Detect which cell encompasses the target text, then output its [x, y] center coordinate. 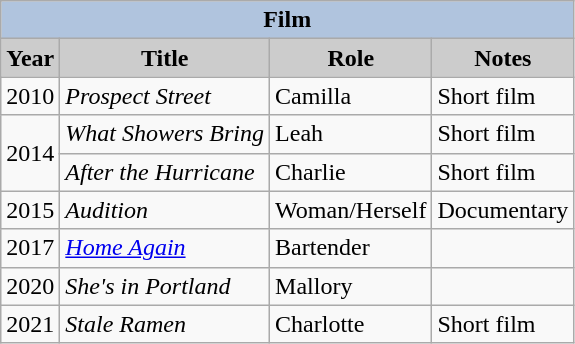
Home Again [165, 248]
2021 [30, 324]
2014 [30, 153]
Bartender [351, 248]
Stale Ramen [165, 324]
Camilla [351, 96]
Year [30, 58]
Film [288, 20]
Charlie [351, 172]
Prospect Street [165, 96]
What Showers Bring [165, 134]
Leah [351, 134]
She's in Portland [165, 286]
Mallory [351, 286]
After the Hurricane [165, 172]
Charlotte [351, 324]
2010 [30, 96]
Notes [503, 58]
2017 [30, 248]
Title [165, 58]
2020 [30, 286]
2015 [30, 210]
Woman/Herself [351, 210]
Documentary [503, 210]
Audition [165, 210]
Role [351, 58]
